Return the [x, y] coordinate for the center point of the cell that contains the specified text.  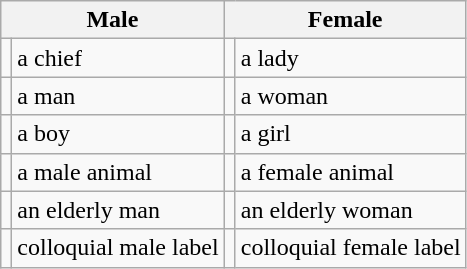
colloquial male label [118, 248]
a woman [350, 96]
a boy [118, 134]
a female animal [350, 172]
Male [112, 20]
a man [118, 96]
an elderly woman [350, 210]
a chief [118, 58]
a male animal [118, 172]
a girl [350, 134]
an elderly man [118, 210]
colloquial female label [350, 248]
Female [345, 20]
a lady [350, 58]
